From the cell containing the given text, extract its center point as [X, Y] coordinate. 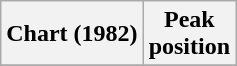
Peakposition [189, 34]
Chart (1982) [72, 34]
